For the text-containing cell, return its midpoint in (X, Y) coordinate format. 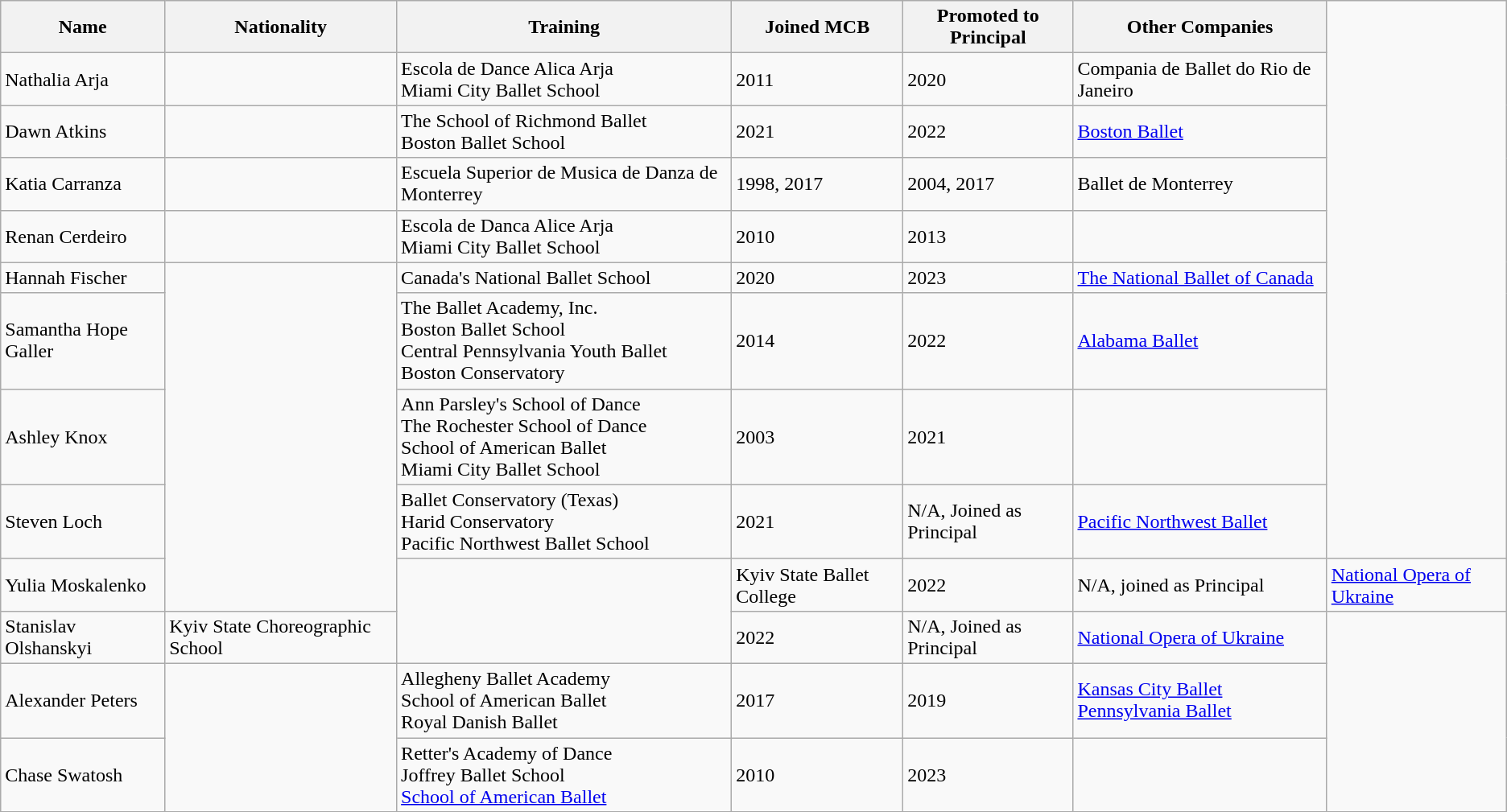
Joined MCB (818, 27)
The National Ballet of Canada (1199, 278)
Ballet Conservatory (Texas)Harid ConservatoryPacific Northwest Ballet School (564, 521)
Yulia Moskalenko (83, 584)
Retter's Academy of DanceJoffrey Ballet SchoolSchool of American Ballet (564, 774)
2019 (989, 700)
Training (564, 27)
Renan Cerdeiro (83, 237)
2004, 2017 (989, 183)
Kansas City BalletPennsylvania Ballet (1199, 700)
Chase Swatosh (83, 774)
Escuela Superior de Musica de Danza de Monterrey (564, 183)
Other Companies (1199, 27)
The Ballet Academy, Inc.Boston Ballet SchoolCentral Pennsylvania Youth BalletBoston Conservatory (564, 341)
Katia Carranza (83, 183)
Stanislav Olshanskyi (83, 637)
2003 (818, 436)
Name (83, 27)
Promoted to Principal (989, 27)
Boston Ballet (1199, 132)
Kyiv State Ballet College (818, 584)
2013 (989, 237)
Allegheny Ballet Academy School of American Ballet Royal Danish Ballet (564, 700)
Alabama Ballet (1199, 341)
Pacific Northwest Ballet (1199, 521)
Kyiv State Choreographic School (281, 637)
Nathalia Arja (83, 79)
Ballet de Monterrey (1199, 183)
Samantha Hope Galler (83, 341)
2017 (818, 700)
Nationality (281, 27)
Ashley Knox (83, 436)
2011 (818, 79)
N/A, joined as Principal (1199, 584)
Alexander Peters (83, 700)
Steven Loch (83, 521)
The School of Richmond Ballet Boston Ballet School (564, 132)
Escola de Danca Alice ArjaMiami City Ballet School (564, 237)
Canada's National Ballet School (564, 278)
Escola de Dance Alica Arja Miami City Ballet School (564, 79)
Dawn Atkins (83, 132)
Hannah Fischer (83, 278)
Ann Parsley's School of DanceThe Rochester School of DanceSchool of American BalletMiami City Ballet School (564, 436)
2014 (818, 341)
1998, 2017 (818, 183)
Compania de Ballet do Rio de Janeiro (1199, 79)
